Provide the [X, Y] coordinate of the cell's center where the given text is located.  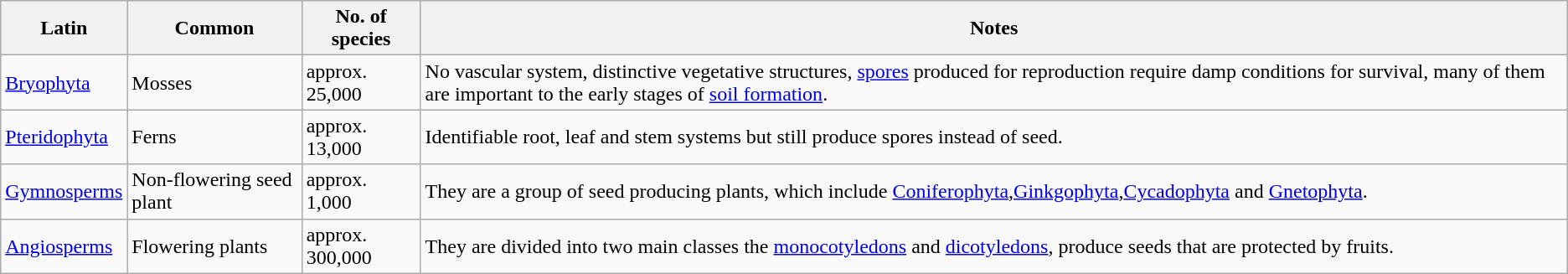
They are a group of seed producing plants, which include Coniferophyta,Ginkgophyta,Cycadophyta and Gnetophyta. [993, 191]
Ferns [214, 137]
approx. 1,000 [361, 191]
Notes [993, 28]
approx. 13,000 [361, 137]
approx. 300,000 [361, 246]
Bryophyta [64, 82]
approx. 25,000 [361, 82]
Identifiable root, leaf and stem systems but still produce spores instead of seed. [993, 137]
Common [214, 28]
Latin [64, 28]
Non-flowering seed plant [214, 191]
Pteridophyta [64, 137]
Angiosperms [64, 246]
No. of species [361, 28]
They are divided into two main classes the monocotyledons and dicotyledons, produce seeds that are protected by fruits. [993, 246]
Mosses [214, 82]
Flowering plants [214, 246]
Gymnosperms [64, 191]
